Return (X, Y) of the center of cell containing provided text 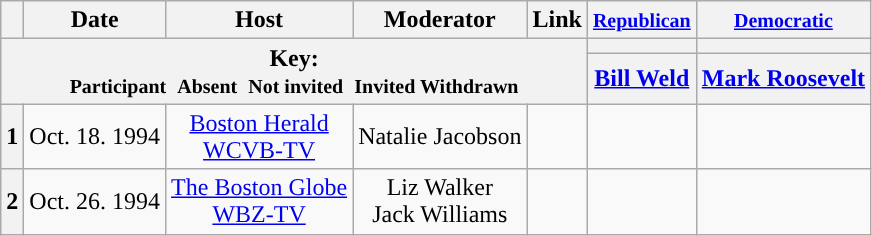
Democratic (783, 20)
Natalie Jacobson (440, 136)
Oct. 26. 1994 (95, 202)
Moderator (440, 20)
Date (95, 20)
Host (260, 20)
Boston HeraldWCVB-TV (260, 136)
Republican (642, 20)
Oct. 18. 1994 (95, 136)
Bill Weld (642, 78)
Key: Participant Absent Not invited Invited Withdrawn (294, 72)
Link (557, 20)
Mark Roosevelt (783, 78)
2 (12, 202)
The Boston GlobeWBZ-TV (260, 202)
Liz WalkerJack Williams (440, 202)
1 (12, 136)
